Determine the (x, y) coordinate at the center of the cell enclosing the given text.  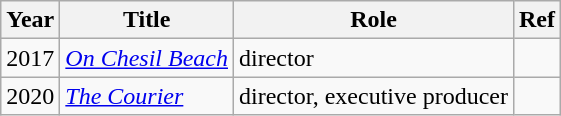
On Chesil Beach (147, 58)
Ref (536, 20)
The Courier (147, 96)
2017 (30, 58)
Title (147, 20)
2020 (30, 96)
director (374, 58)
Year (30, 20)
Role (374, 20)
director, executive producer (374, 96)
